Detect which cell encompasses the target text, then output its (X, Y) center coordinate. 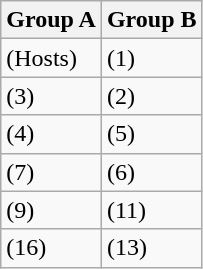
Group A (52, 20)
(5) (152, 134)
(4) (52, 134)
(3) (52, 96)
(Hosts) (52, 58)
(9) (52, 210)
(11) (152, 210)
(1) (152, 58)
(13) (152, 248)
(16) (52, 248)
(2) (152, 96)
(6) (152, 172)
(7) (52, 172)
Group B (152, 20)
